Return the (X, Y) coordinate for the center point of the cell that contains the specified text.  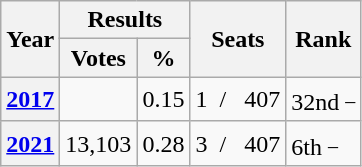
3 / 407 (238, 144)
13,103 (98, 144)
Seats (238, 39)
Results (125, 20)
0.15 (164, 100)
Year (30, 39)
% (164, 58)
2021 (30, 144)
Rank (324, 39)
Votes (98, 58)
1 / 407 (238, 100)
2017 (30, 100)
32nd _ (324, 100)
0.28 (164, 144)
6th _ (324, 144)
